Provide the (X, Y) coordinate of the cell's center where the given text is located.  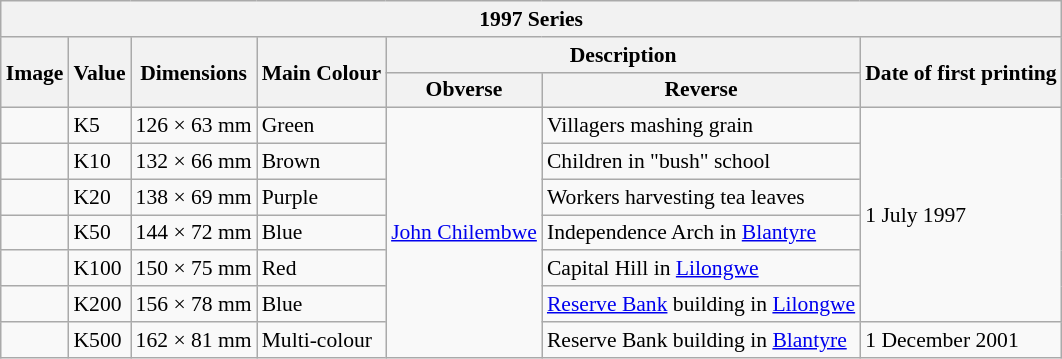
Purple (322, 197)
K500 (99, 340)
Reserve Bank building in Blantyre (701, 340)
Date of first printing (960, 72)
Brown (322, 162)
K100 (99, 269)
Independence Arch in Blantyre (701, 233)
Main Colour (322, 72)
Image (35, 72)
1 December 2001 (960, 340)
Dimensions (194, 72)
Reverse (701, 90)
150 × 75 mm (194, 269)
Villagers mashing grain (701, 126)
Children in "bush" school (701, 162)
1997 Series (532, 19)
156 × 78 mm (194, 304)
John Chilembwe (464, 232)
Workers harvesting tea leaves (701, 197)
K5 (99, 126)
138 × 69 mm (194, 197)
Capital Hill in Lilongwe (701, 269)
144 × 72 mm (194, 233)
Red (322, 269)
Multi-colour (322, 340)
K50 (99, 233)
1 July 1997 (960, 215)
Obverse (464, 90)
K200 (99, 304)
K10 (99, 162)
K20 (99, 197)
162 × 81 mm (194, 340)
Reserve Bank building in Lilongwe (701, 304)
Value (99, 72)
132 × 66 mm (194, 162)
Green (322, 126)
126 × 63 mm (194, 126)
Description (623, 55)
